Locate the cell with the specified text and output its [X, Y] center coordinate. 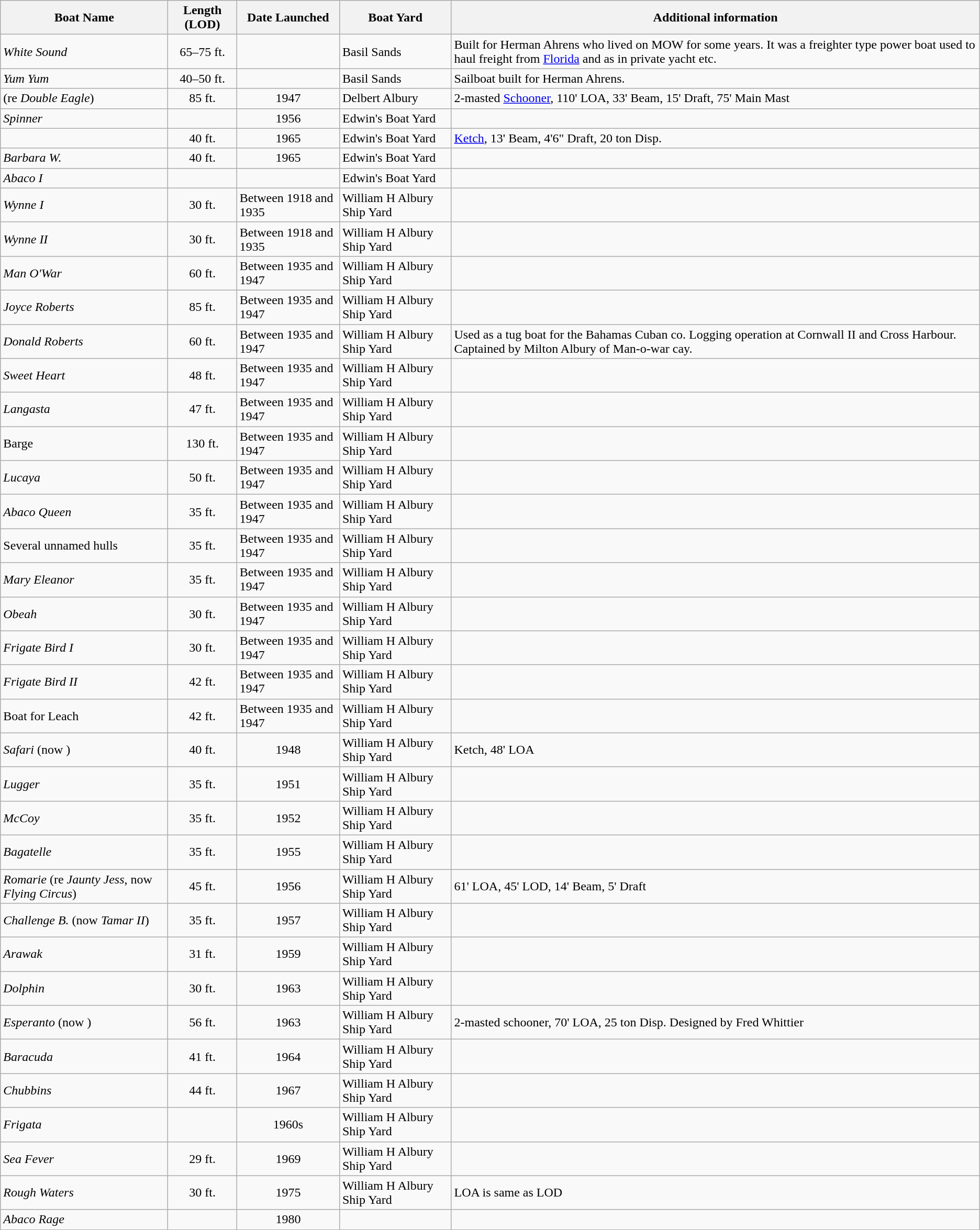
1948 [288, 750]
Ketch, 48' LOA [715, 750]
Length (LOD) [202, 18]
Sailboat built for Herman Ahrens. [715, 79]
Sweet Heart [84, 376]
1967 [288, 1091]
Yum Yum [84, 79]
41 ft. [202, 1056]
Dolphin [84, 988]
1975 [288, 1192]
Barbara W. [84, 158]
Frigate Bird II [84, 681]
Several unnamed hulls [84, 545]
McCoy [84, 818]
Spinner [84, 118]
61' LOA, 45' LOD, 14' Beam, 5' Draft [715, 886]
48 ft. [202, 376]
1955 [288, 852]
47 ft. [202, 409]
Esperanto (now ) [84, 1023]
Frigata [84, 1124]
Mary Eleanor [84, 580]
56 ft. [202, 1023]
Romarie (re Jaunty Jess, now Flying Circus) [84, 886]
Barge [84, 444]
1957 [288, 920]
Sea Fever [84, 1159]
Obeah [84, 613]
2-masted schooner, 70' LOA, 25 ton Disp. Designed by Fred Whittier [715, 1023]
Abaco Queen [84, 512]
1960s [288, 1124]
Used as a tug boat for the Bahamas Cuban co. Logging operation at Cornwall II and Cross Harbour. Captained by Milton Albury of Man-o-war cay. [715, 341]
44 ft. [202, 1091]
Joyce Roberts [84, 307]
White Sound [84, 51]
Frigate Bird I [84, 648]
Boat Yard [395, 18]
(re Double Eagle) [84, 98]
1952 [288, 818]
Langasta [84, 409]
Boat for Leach [84, 716]
1964 [288, 1056]
31 ft. [202, 955]
Abaco Rage [84, 1220]
1959 [288, 955]
29 ft. [202, 1159]
Challenge B. (now Tamar II) [84, 920]
Safari (now ) [84, 750]
Arawak [84, 955]
Wynne I [84, 205]
65–75 ft. [202, 51]
Donald Roberts [84, 341]
1951 [288, 784]
Lugger [84, 784]
Lucaya [84, 477]
Rough Waters [84, 1192]
Ketch, 13' Beam, 4'6" Draft, 20 ton Disp. [715, 138]
Delbert Albury [395, 98]
Chubbins [84, 1091]
40–50 ft. [202, 79]
1969 [288, 1159]
Boat Name [84, 18]
45 ft. [202, 886]
Baracuda [84, 1056]
1980 [288, 1220]
Abaco I [84, 178]
LOA is same as LOD [715, 1192]
1947 [288, 98]
Date Launched [288, 18]
Man O'War [84, 273]
130 ft. [202, 444]
Wynne II [84, 239]
Additional information [715, 18]
50 ft. [202, 477]
2-masted Schooner, 110' LOA, 33' Beam, 15' Draft, 75' Main Mast [715, 98]
Bagatelle [84, 852]
